Capture the cell that displays the provided text and extract its (x, y) central coordinate. 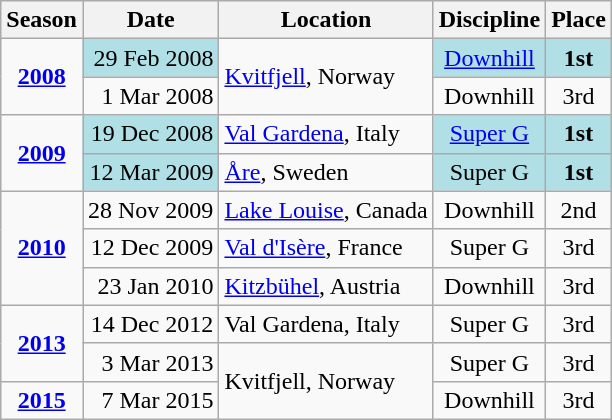
Season (42, 20)
2008 (42, 77)
12 Dec 2009 (150, 248)
23 Jan 2010 (150, 286)
29 Feb 2008 (150, 58)
2009 (42, 153)
Date (150, 20)
2010 (42, 248)
2013 (42, 343)
Kitzbühel, Austria (326, 286)
Val d'Isère, France (326, 248)
12 Mar 2009 (150, 172)
Åre, Sweden (326, 172)
2nd (579, 210)
7 Mar 2015 (150, 400)
3 Mar 2013 (150, 362)
19 Dec 2008 (150, 134)
Place (579, 20)
Discipline (489, 20)
28 Nov 2009 (150, 210)
14 Dec 2012 (150, 324)
Location (326, 20)
1 Mar 2008 (150, 96)
2015 (42, 400)
Lake Louise, Canada (326, 210)
